Locate the cell with the specified text and output its (X, Y) center coordinate. 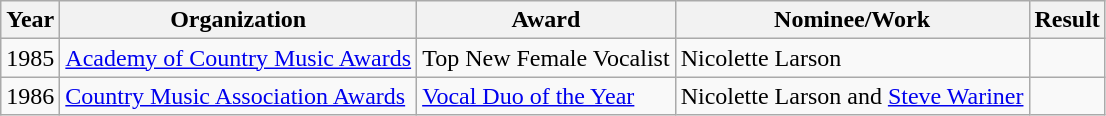
Vocal Duo of the Year (546, 96)
Nicolette Larson (852, 58)
Organization (238, 20)
Country Music Association Awards (238, 96)
Nicolette Larson and Steve Wariner (852, 96)
Nominee/Work (852, 20)
Academy of Country Music Awards (238, 58)
Award (546, 20)
Year (30, 20)
Top New Female Vocalist (546, 58)
Result (1067, 20)
1985 (30, 58)
1986 (30, 96)
